Capture the cell that displays the provided text and extract its (x, y) central coordinate. 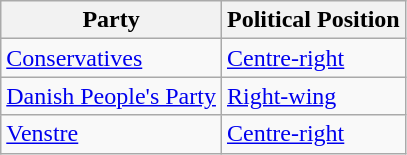
Danish People's Party (112, 96)
Party (112, 20)
Right-wing (313, 96)
Conservatives (112, 58)
Venstre (112, 134)
Political Position (313, 20)
